Locate the cell with the specified text and output its [X, Y] center coordinate. 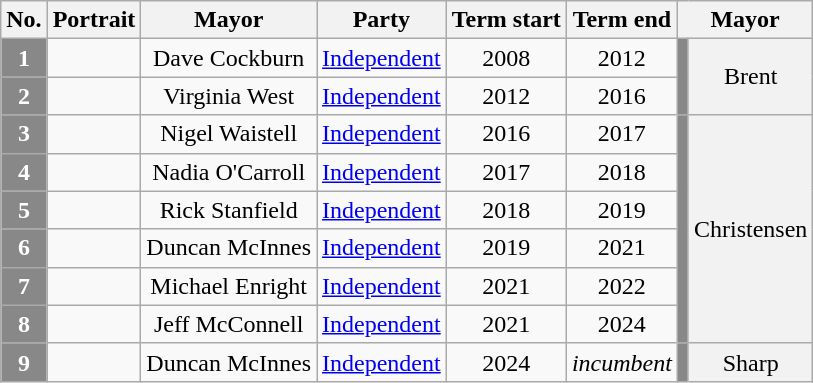
2008 [506, 58]
Virginia West [229, 96]
Brent [750, 77]
1 [24, 58]
7 [24, 286]
Nadia O'Carroll [229, 172]
3 [24, 134]
Rick Stanfield [229, 210]
2022 [622, 286]
4 [24, 172]
Dave Cockburn [229, 58]
Party [382, 20]
Term start [506, 20]
No. [24, 20]
5 [24, 210]
9 [24, 362]
Term end [622, 20]
Christensen [750, 229]
incumbent [622, 362]
Nigel Waistell [229, 134]
Jeff McConnell [229, 324]
2 [24, 96]
8 [24, 324]
Michael Enright [229, 286]
6 [24, 248]
Sharp [750, 362]
Portrait [94, 20]
